Provide the (x, y) coordinate of the cell's center where the given text is located.  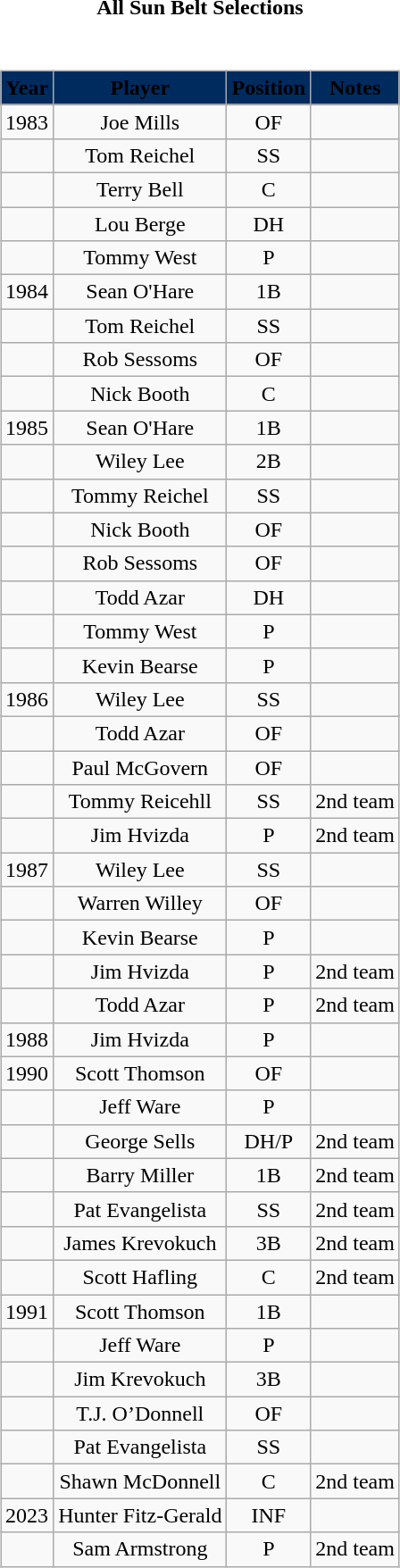
1986 (27, 699)
Sam Armstrong (140, 1549)
Joe Mills (140, 121)
Tommy Reichel (140, 496)
Terry Bell (140, 189)
Barry Miller (140, 1175)
1991 (27, 1312)
Position (269, 88)
Jim Krevokuch (140, 1380)
Scott Hafling (140, 1277)
2B (269, 462)
Paul McGovern (140, 767)
1988 (27, 1039)
Lou Berge (140, 224)
T.J. O’Donnell (140, 1414)
Player (140, 88)
Notes (355, 88)
DH/P (269, 1141)
1985 (27, 428)
James Krevokuch (140, 1243)
2023 (27, 1515)
Shawn McDonnell (140, 1481)
1984 (27, 292)
1983 (27, 121)
Year (27, 88)
1990 (27, 1073)
Hunter Fitz-Gerald (140, 1515)
INF (269, 1515)
Warren Willey (140, 904)
George Sells (140, 1141)
Tommy Reicehll (140, 802)
1987 (27, 870)
